Scan for the cell matching the given text and deliver its (X, Y) coordinate at center. 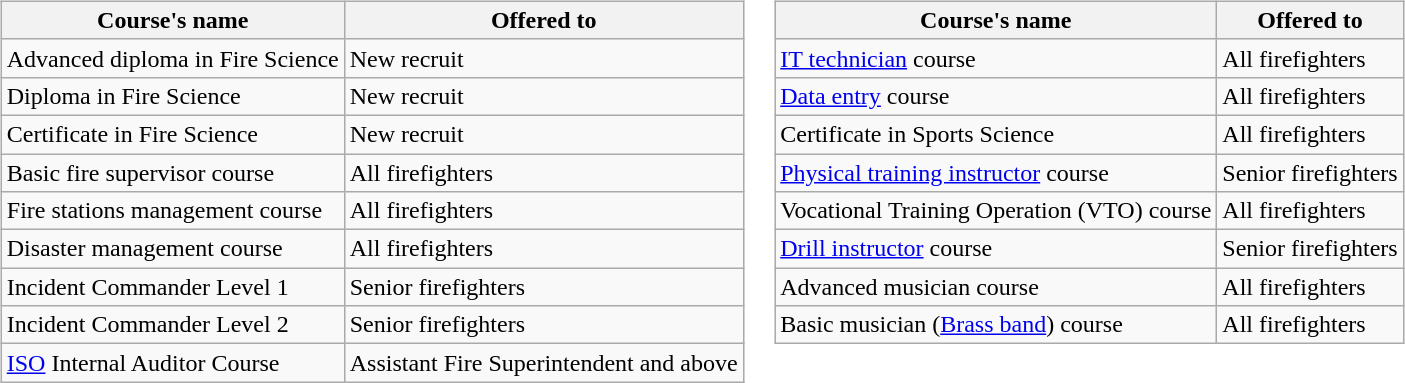
Data entry course (996, 96)
IT technician course (996, 58)
Advanced musician course (996, 287)
Basic fire supervisor course (172, 173)
Vocational Training Operation (VTO) course (996, 211)
Incident Commander Level 2 (172, 325)
Diploma in Fire Science (172, 96)
Advanced diploma in Fire Science (172, 58)
Certificate in Fire Science (172, 134)
ISO Internal Auditor Course (172, 363)
Basic musician (Brass band) course (996, 325)
Physical training instructor course (996, 173)
Certificate in Sports Science (996, 134)
Assistant Fire Superintendent and above (544, 363)
Drill instructor course (996, 249)
Disaster management course (172, 249)
Fire stations management course (172, 211)
Incident Commander Level 1 (172, 287)
